Capture the cell that displays the provided text and extract its (X, Y) central coordinate. 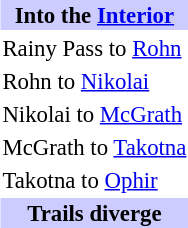
Trails diverge (94, 213)
Into the Interior (94, 15)
Rainy Pass to Rohn (94, 48)
Rohn to Nikolai (94, 81)
Nikolai to McGrath (94, 114)
McGrath to Takotna (94, 147)
Takotna to Ophir (94, 180)
